Search for the cell housing the specified text and yield its (X, Y) center coordinate. 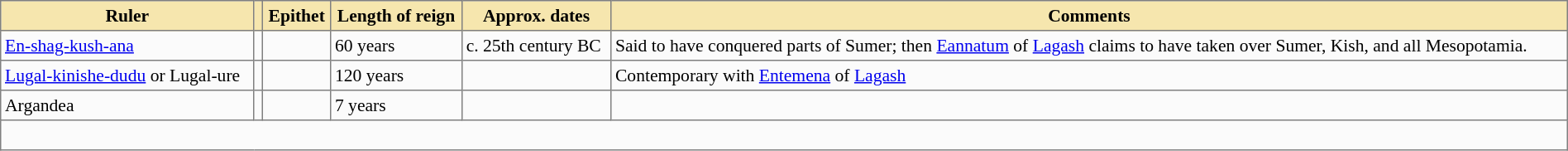
Comments (1090, 16)
Contemporary with Entemena of Lagash (1090, 75)
Length of reign (397, 16)
En-shag-kush-ana (127, 46)
7 years (397, 105)
c. 25th century BC (536, 46)
Lugal-kinishe-dudu or Lugal-ure (127, 75)
Epithet (297, 16)
Argandea (127, 105)
120 years (397, 75)
60 years (397, 46)
Ruler (127, 16)
Approx. dates (536, 16)
Said to have conquered parts of Sumer; then Eannatum of Lagash claims to have taken over Sumer, Kish, and all Mesopotamia. (1090, 46)
